Output the (X, Y) coordinate of the center of the cell containing the given text.  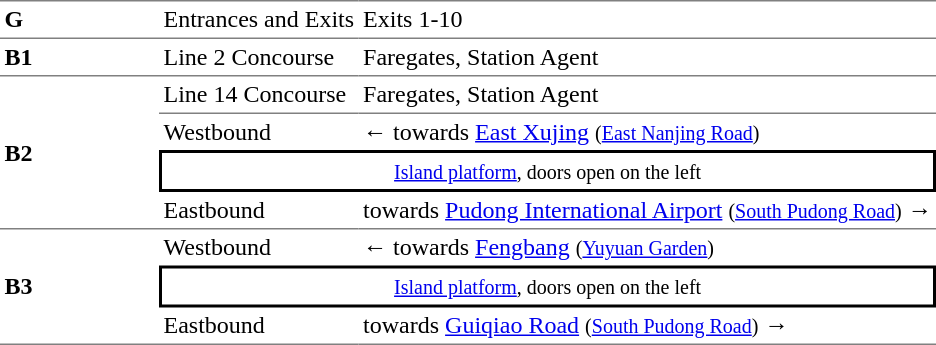
Line 2 Concourse (259, 58)
B2 (80, 152)
Line 14 Concourse (259, 95)
Entrances and Exits (259, 20)
Eastbound (259, 211)
G (80, 20)
B1 (80, 58)
